Identify which cell holds the provided text, then report its [x, y] central coordinate. 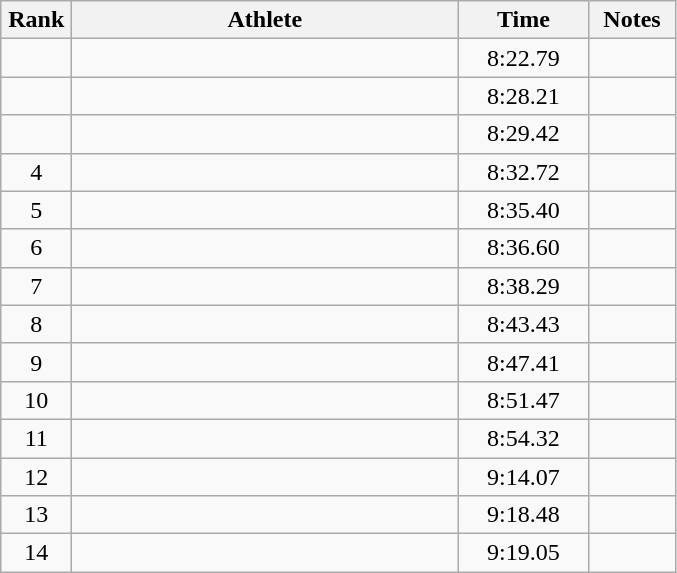
8:38.29 [524, 286]
12 [36, 477]
11 [36, 438]
8:47.41 [524, 362]
14 [36, 553]
8:29.42 [524, 134]
7 [36, 286]
6 [36, 248]
Athlete [265, 20]
13 [36, 515]
8:43.43 [524, 324]
Rank [36, 20]
9:19.05 [524, 553]
8:32.72 [524, 172]
8:36.60 [524, 248]
8:35.40 [524, 210]
4 [36, 172]
Time [524, 20]
10 [36, 400]
8:54.32 [524, 438]
8:51.47 [524, 400]
5 [36, 210]
8 [36, 324]
9:18.48 [524, 515]
8:28.21 [524, 96]
Notes [632, 20]
8:22.79 [524, 58]
9 [36, 362]
9:14.07 [524, 477]
